Return the (x, y) coordinate for the center point of the cell that contains the specified text.  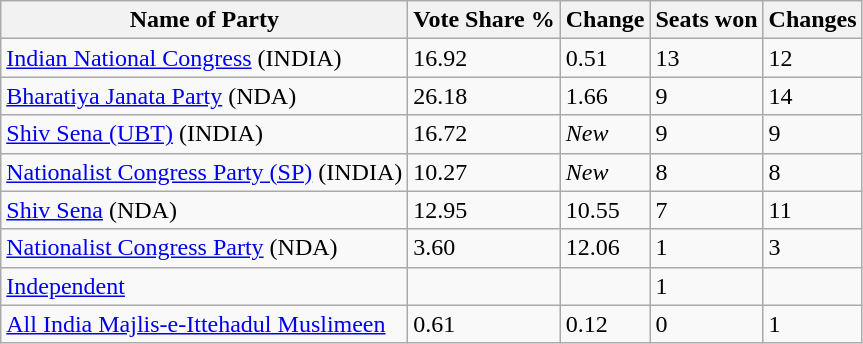
Independent (204, 286)
26.18 (484, 96)
0.12 (605, 324)
Bharatiya Janata Party (NDA) (204, 96)
14 (812, 96)
0 (706, 324)
Shiv Sena (NDA) (204, 210)
13 (706, 58)
3 (812, 248)
Shiv Sena (UBT) (INDIA) (204, 134)
12.06 (605, 248)
11 (812, 210)
10.27 (484, 172)
1.66 (605, 96)
12 (812, 58)
Change (605, 20)
16.92 (484, 58)
12.95 (484, 210)
16.72 (484, 134)
Changes (812, 20)
0.51 (605, 58)
10.55 (605, 210)
Name of Party (204, 20)
Nationalist Congress Party (SP) (INDIA) (204, 172)
Nationalist Congress Party (NDA) (204, 248)
Vote Share % (484, 20)
Seats won (706, 20)
7 (706, 210)
0.61 (484, 324)
3.60 (484, 248)
Indian National Congress (INDIA) (204, 58)
All India Majlis-e-Ittehadul Muslimeen (204, 324)
